For the text-containing cell, return its midpoint in (x, y) coordinate format. 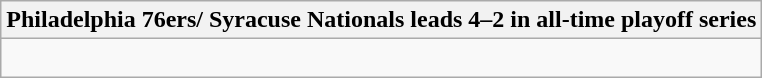
Philadelphia 76ers/ Syracuse Nationals leads 4–2 in all-time playoff series (382, 20)
